Pinpoint the cell where the given text exists, returning its (x, y) midpoint coordinate. 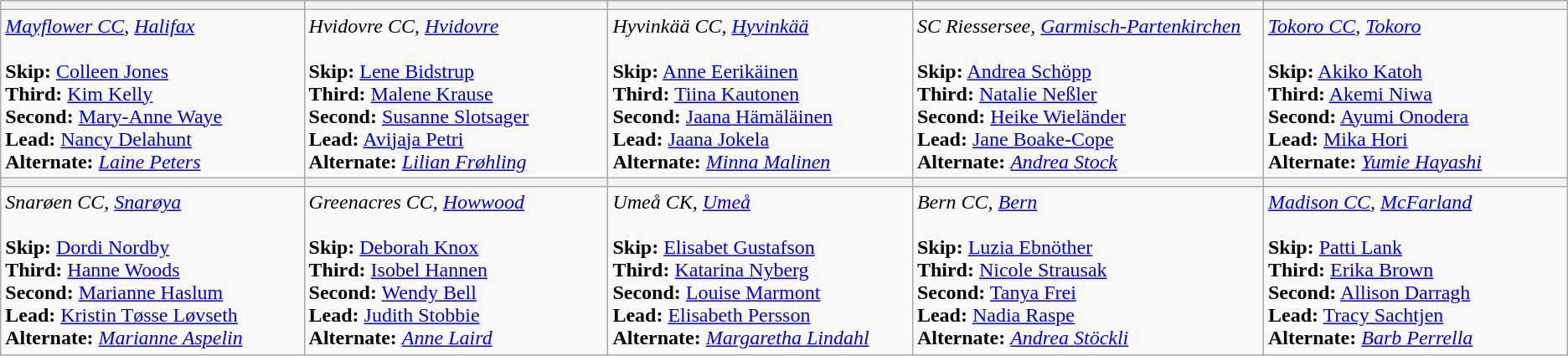
Tokoro CC, Tokoro Skip: Akiko Katoh Third: Akemi Niwa Second: Ayumi Onodera Lead: Mika Hori Alternate: Yumie Hayashi (1416, 94)
Mayflower CC, Halifax Skip: Colleen Jones Third: Kim Kelly Second: Mary-Anne Waye Lead: Nancy Delahunt Alternate: Laine Peters (152, 94)
Bern CC, Bern Skip: Luzia Ebnöther Third: Nicole Strausak Second: Tanya Frei Lead: Nadia Raspe Alternate: Andrea Stöckli (1087, 271)
Greenacres CC, HowwoodSkip: Deborah Knox Third: Isobel Hannen Second: Wendy Bell Lead: Judith Stobbie Alternate: Anne Laird (456, 271)
Snarøen CC, Snarøya Skip: Dordi Nordby Third: Hanne Woods Second: Marianne Haslum Lead: Kristin Tøsse Løvseth Alternate: Marianne Aspelin (152, 271)
Hvidovre CC, HvidovreSkip: Lene Bidstrup Third: Malene Krause Second: Susanne Slotsager Lead: Avijaja Petri Alternate: Lilian Frøhling (456, 94)
SC Riessersee, Garmisch-Partenkirchen Skip: Andrea Schöpp Third: Natalie Neßler Second: Heike Wieländer Lead: Jane Boake-Cope Alternate: Andrea Stock (1087, 94)
Madison CC, McFarland Skip: Patti Lank Third: Erika Brown Second: Allison Darragh Lead: Tracy Sachtjen Alternate: Barb Perrella (1416, 271)
Hyvinkää CC, Hyvinkää Skip: Anne Eerikäinen Third: Tiina Kautonen Second: Jaana Hämäläinen Lead: Jaana Jokela Alternate: Minna Malinen (761, 94)
Umeå CK, Umeå Skip: Elisabet Gustafson Third: Katarina Nyberg Second: Louise Marmont Lead: Elisabeth Persson Alternate: Margaretha Lindahl (761, 271)
